Determine the (X, Y) coordinate at the center of the cell enclosing the given text.  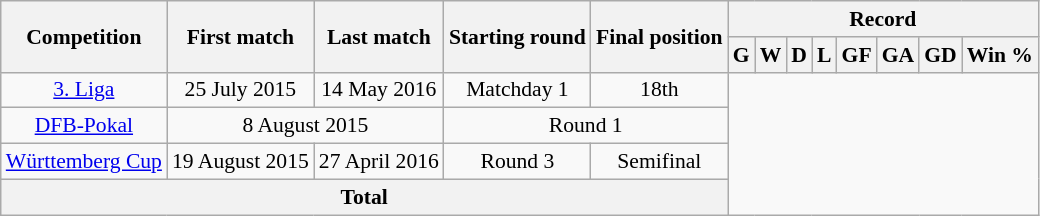
18th (660, 90)
D (799, 55)
25 July 2015 (240, 90)
GA (898, 55)
GD (940, 55)
DFB-Pokal (84, 126)
Record (883, 19)
Total (364, 197)
19 August 2015 (240, 162)
Win % (1000, 55)
Starting round (518, 36)
L (824, 55)
Competition (84, 36)
3. Liga (84, 90)
27 April 2016 (379, 162)
14 May 2016 (379, 90)
Round 3 (518, 162)
G (742, 55)
8 August 2015 (306, 126)
GF (857, 55)
Matchday 1 (518, 90)
First match (240, 36)
W (771, 55)
Final position (660, 36)
Last match (379, 36)
Semifinal (660, 162)
Württemberg Cup (84, 162)
Round 1 (586, 126)
